For the text-containing cell, return its midpoint in (x, y) coordinate format. 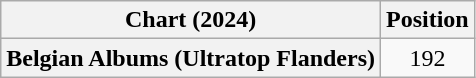
Chart (2024) (191, 20)
Position (428, 20)
Belgian Albums (Ultratop Flanders) (191, 58)
192 (428, 58)
